Output the [X, Y] coordinate of the center of the cell containing the given text.  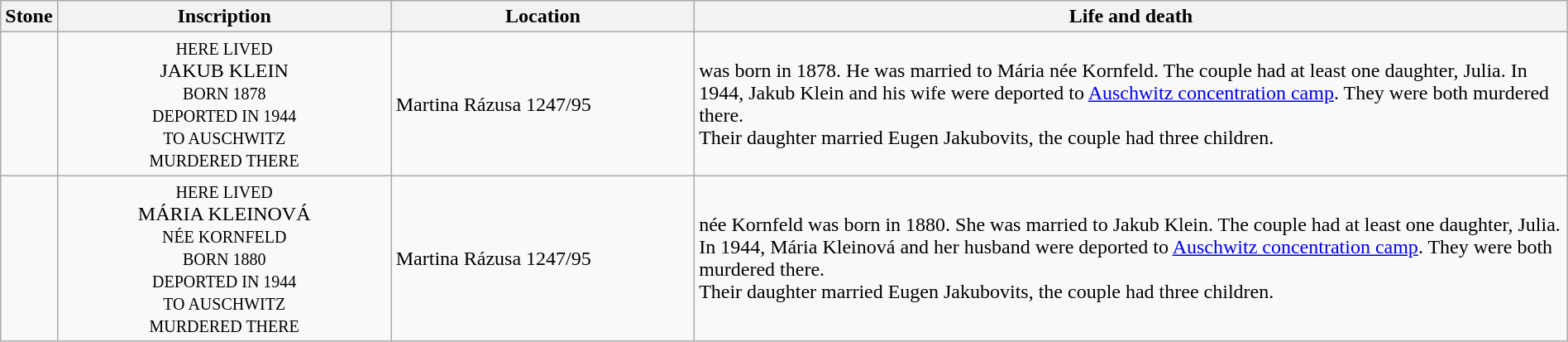
HERE LIVEDMÁRIA KLEINOVÁNÉE KORNFELDBORN 1880DEPORTED IN 1944TO AUSCHWITZMURDERED THERE [224, 258]
HERE LIVEDJAKUB KLEINBORN 1878DEPORTED IN 1944TO AUSCHWITZMURDERED THERE [224, 104]
Location [543, 17]
Life and death [1131, 17]
Stone [29, 17]
Inscription [224, 17]
